Detect which cell encompasses the target text, then output its [X, Y] center coordinate. 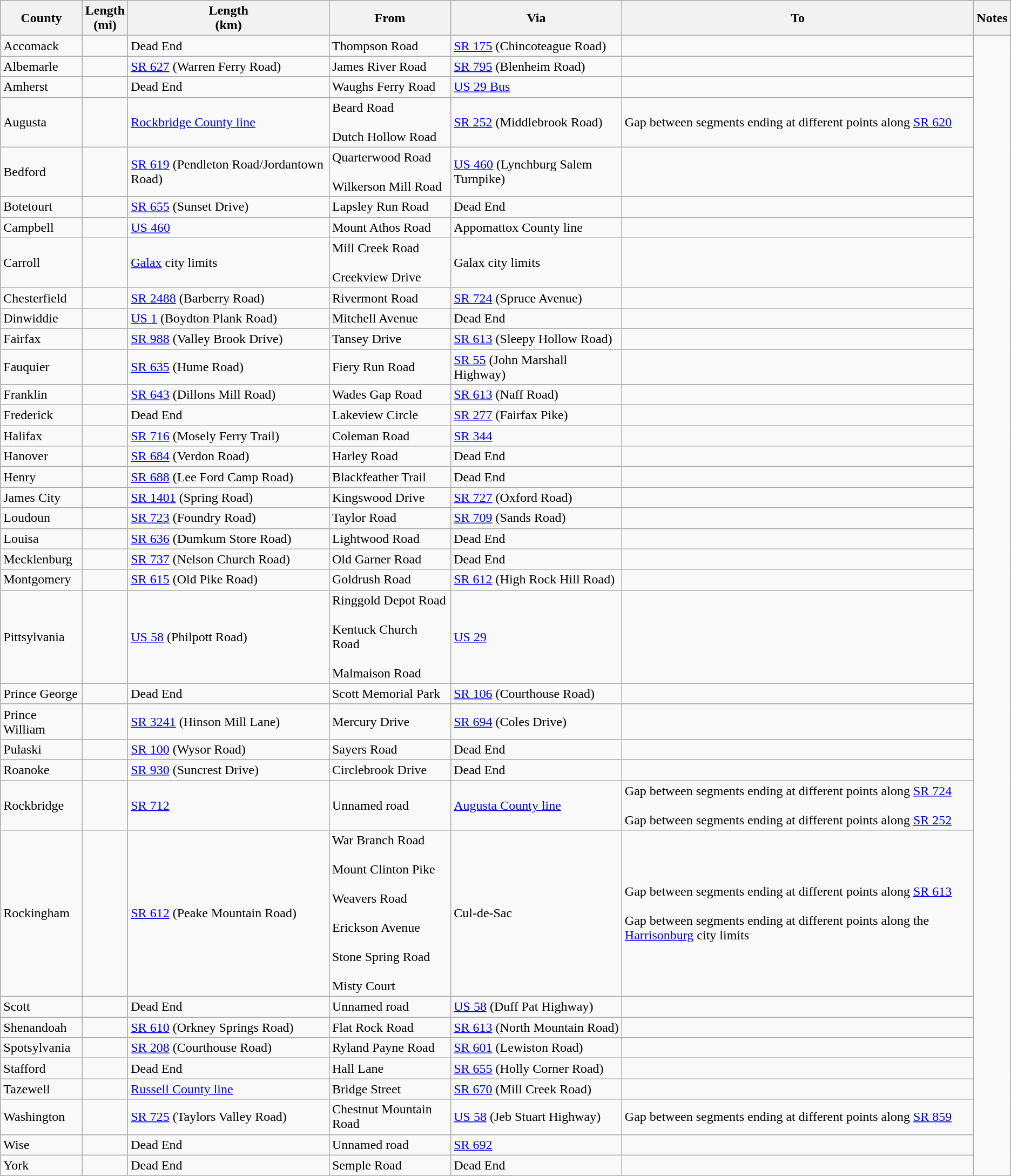
County [42, 18]
SR 3241 (Hinson Mill Lane) [229, 722]
Rivermont Road [390, 298]
Shenandoah [42, 1027]
Fiery Run Road [390, 366]
James River Road [390, 66]
Roanoke [42, 770]
Notes [992, 18]
War Branch RoadMount Clinton PikeWeavers RoadErickson AvenueStone Spring RoadMisty Court [390, 913]
Lapsley Run Road [390, 207]
Halifax [42, 436]
Lakeview Circle [390, 415]
Taylor Road [390, 518]
Mitchell Avenue [390, 318]
Goldrush Road [390, 580]
Wise [42, 1145]
SR 100 (Wysor Road) [229, 749]
Washington [42, 1117]
Thompson Road [390, 46]
SR 613 (Sleepy Hollow Road) [537, 339]
SR 2488 (Barberry Road) [229, 298]
SR 627 (Warren Ferry Road) [229, 66]
SR 615 (Old Pike Road) [229, 580]
US 29 Bus [537, 87]
SR 601 (Lewiston Road) [537, 1048]
Carroll [42, 263]
SR 612 (Peake Mountain Road) [229, 913]
Rockingham [42, 913]
Augusta [42, 122]
Franklin [42, 395]
SR 655 (Holly Corner Road) [537, 1069]
Lightwood Road [390, 539]
Mount Athos Road [390, 227]
Hall Lane [390, 1069]
Campbell [42, 227]
Rockbridge County line [229, 122]
SR 988 (Valley Brook Drive) [229, 339]
SR 252 (Middlebrook Road) [537, 122]
Bridge Street [390, 1089]
Ringgold Depot RoadKentuck Church RoadMalmaison Road [390, 636]
York [42, 1165]
Semple Road [390, 1165]
To [798, 18]
SR 643 (Dillons Mill Road) [229, 395]
SR 723 (Foundry Road) [229, 518]
Flat Rock Road [390, 1027]
US 1 (Boydton Plank Road) [229, 318]
Stafford [42, 1069]
US 29 [537, 636]
Prince William [42, 722]
Gap between segments ending at different points along SR 613Gap between segments ending at different points along the Harrisonburg city limits [798, 913]
SR 610 (Orkney Springs Road) [229, 1027]
SR 106 (Courthouse Road) [537, 694]
Loudoun [42, 518]
Rockbridge [42, 805]
US 58 (Duff Pat Highway) [537, 1007]
SR 670 (Mill Creek Road) [537, 1089]
SR 795 (Blenheim Road) [537, 66]
Pulaski [42, 749]
Chestnut Mountain Road [390, 1117]
Augusta County line [537, 805]
SR 712 [229, 805]
Russell County line [229, 1089]
Appomattox County line [537, 227]
Gap between segments ending at different points along SR 724Gap between segments ending at different points along SR 252 [798, 805]
SR 344 [537, 436]
Prince George [42, 694]
From [390, 18]
Sayers Road [390, 749]
Fairfax [42, 339]
Accomack [42, 46]
Ryland Payne Road [390, 1048]
SR 692 [537, 1145]
Coleman Road [390, 436]
James City [42, 498]
Gap between segments ending at different points along SR 859 [798, 1117]
Bedford [42, 172]
Tansey Drive [390, 339]
Circlebrook Drive [390, 770]
Chesterfield [42, 298]
US 460 [229, 227]
Spotsylvania [42, 1048]
Montgomery [42, 580]
Cul-de-Sac [537, 913]
Length(mi) [105, 18]
US 58 (Philpott Road) [229, 636]
Waughs Ferry Road [390, 87]
SR 930 (Suncrest Drive) [229, 770]
Kingswood Drive [390, 498]
SR 725 (Taylors Valley Road) [229, 1117]
Mercury Drive [390, 722]
US 460 (Lynchburg Salem Turnpike) [537, 172]
SR 636 (Dumkum Store Road) [229, 539]
SR 619 (Pendleton Road/Jordantown Road) [229, 172]
Frederick [42, 415]
SR 716 (Mosely Ferry Trail) [229, 436]
SR 635 (Hume Road) [229, 366]
Louisa [42, 539]
SR 208 (Courthouse Road) [229, 1048]
Tazewell [42, 1089]
Mecklenburg [42, 559]
SR 724 (Spruce Avenue) [537, 298]
SR 175 (Chincoteague Road) [537, 46]
Pittsylvania [42, 636]
Via [537, 18]
SR 55 (John Marshall Highway) [537, 366]
SR 612 (High Rock Hill Road) [537, 580]
Gap between segments ending at different points along SR 620 [798, 122]
Wades Gap Road [390, 395]
SR 684 (Verdon Road) [229, 456]
Albemarle [42, 66]
Botetourt [42, 207]
Old Garner Road [390, 559]
Length(km) [229, 18]
Fauquier [42, 366]
SR 688 (Lee Ford Camp Road) [229, 477]
SR 613 (North Mountain Road) [537, 1027]
SR 737 (Nelson Church Road) [229, 559]
Scott [42, 1007]
Scott Memorial Park [390, 694]
Blackfeather Trail [390, 477]
Hanover [42, 456]
SR 694 (Coles Drive) [537, 722]
SR 727 (Oxford Road) [537, 498]
Beard RoadDutch Hollow Road [390, 122]
Harley Road [390, 456]
Henry [42, 477]
Dinwiddie [42, 318]
SR 277 (Fairfax Pike) [537, 415]
SR 655 (Sunset Drive) [229, 207]
SR 709 (Sands Road) [537, 518]
Amherst [42, 87]
Mill Creek RoadCreekview Drive [390, 263]
SR 613 (Naff Road) [537, 395]
Quarterwood RoadWilkerson Mill Road [390, 172]
US 58 (Jeb Stuart Highway) [537, 1117]
SR 1401 (Spring Road) [229, 498]
